Output the (X, Y) coordinate of the center of the cell containing the given text.  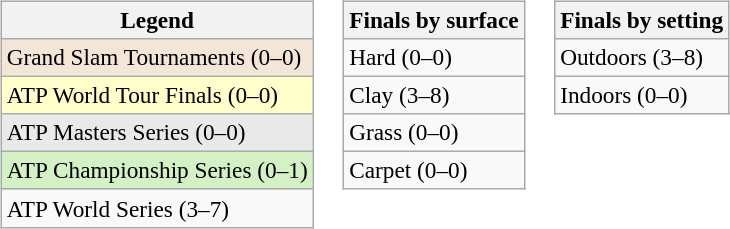
Legend (157, 20)
ATP Masters Series (0–0) (157, 133)
Carpet (0–0) (434, 171)
ATP World Series (3–7) (157, 208)
Outdoors (3–8) (642, 57)
Indoors (0–0) (642, 95)
Clay (3–8) (434, 95)
Finals by setting (642, 20)
Grass (0–0) (434, 133)
Grand Slam Tournaments (0–0) (157, 57)
ATP Championship Series (0–1) (157, 171)
ATP World Tour Finals (0–0) (157, 95)
Hard (0–0) (434, 57)
Finals by surface (434, 20)
